Search for the cell housing the specified text and yield its (x, y) center coordinate. 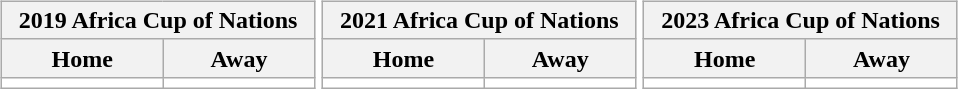
2023 Africa Cup of Nations (801, 20)
2021 Africa Cup of Nations (479, 20)
2019 Africa Cup of Nations (158, 20)
